Locate the cell with the specified text and output its [x, y] center coordinate. 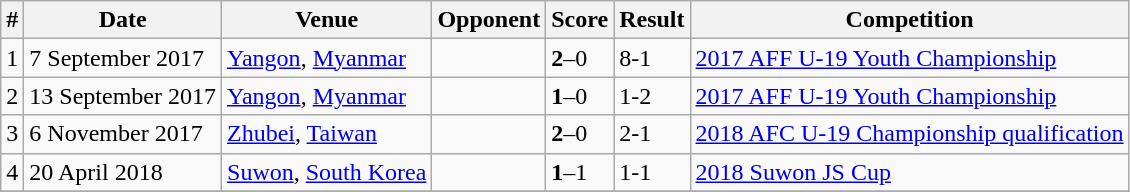
Score [580, 20]
1–0 [580, 96]
8-1 [652, 58]
20 April 2018 [123, 172]
Suwon, South Korea [327, 172]
6 November 2017 [123, 134]
Date [123, 20]
2-1 [652, 134]
1-1 [652, 172]
1 [12, 58]
Venue [327, 20]
Zhubei, Taiwan [327, 134]
2018 Suwon JS Cup [910, 172]
Result [652, 20]
# [12, 20]
7 September 2017 [123, 58]
3 [12, 134]
1–1 [580, 172]
Opponent [489, 20]
13 September 2017 [123, 96]
4 [12, 172]
2 [12, 96]
2018 AFC U-19 Championship qualification [910, 134]
Competition [910, 20]
1-2 [652, 96]
